Return (X, Y) of the center of cell containing provided text 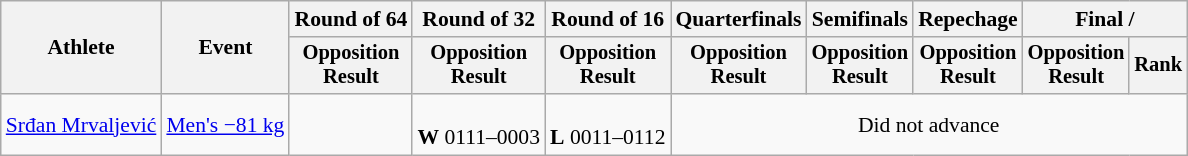
L 0011–0112 (608, 124)
Final / (1105, 19)
Semifinals (860, 19)
Round of 16 (608, 19)
Round of 64 (350, 19)
Quarterfinals (738, 19)
Srđan Mrvaljević (82, 124)
Men's −81 kg (225, 124)
Round of 32 (478, 19)
Did not advance (928, 124)
Event (225, 48)
Rank (1158, 66)
Athlete (82, 48)
Repechage (968, 19)
W 0111–0003 (478, 124)
